Identify which cell holds the provided text, then report its (x, y) central coordinate. 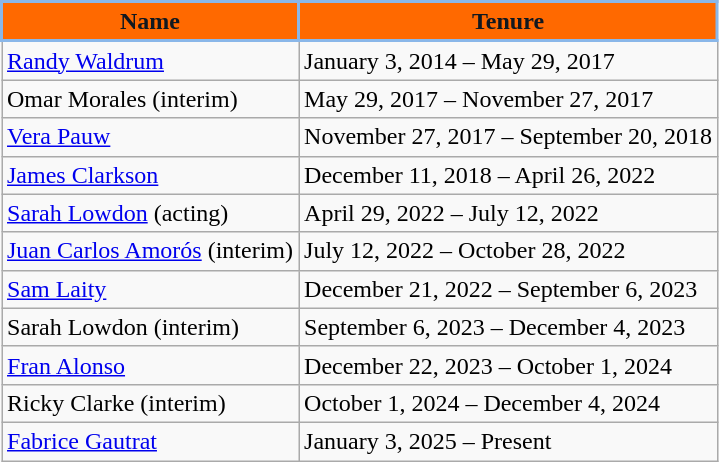
January 3, 2025 – Present (508, 441)
November 27, 2017 – September 20, 2018 (508, 137)
Sam Laity (150, 289)
December 22, 2023 – October 1, 2024 (508, 365)
Juan Carlos Amorós (interim) (150, 251)
April 29, 2022 – July 12, 2022 (508, 213)
December 21, 2022 – September 6, 2023 (508, 289)
James Clarkson (150, 175)
Randy Waldrum (150, 60)
Omar Morales (interim) (150, 99)
Sarah Lowdon (acting) (150, 213)
Vera Pauw (150, 137)
January 3, 2014 – May 29, 2017 (508, 60)
July 12, 2022 – October 28, 2022 (508, 251)
Fran Alonso (150, 365)
October 1, 2024 – December 4, 2024 (508, 403)
Sarah Lowdon (interim) (150, 327)
Ricky Clarke (interim) (150, 403)
May 29, 2017 – November 27, 2017 (508, 99)
September 6, 2023 – December 4, 2023 (508, 327)
Fabrice Gautrat (150, 441)
Name (150, 22)
December 11, 2018 – April 26, 2022 (508, 175)
Tenure (508, 22)
